Output the (X, Y) coordinate of the center of the cell containing the given text.  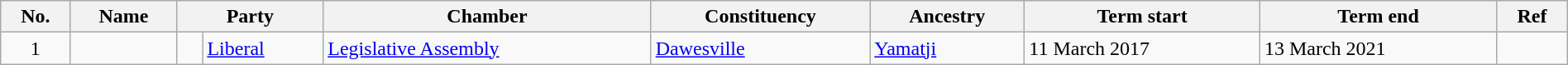
Ref (1532, 17)
1 (36, 48)
Party (250, 17)
Term start (1143, 17)
Constituency (761, 17)
Ancestry (948, 17)
Dawesville (761, 48)
Liberal (263, 48)
Name (124, 17)
11 March 2017 (1143, 48)
Legislative Assembly (487, 48)
Chamber (487, 17)
Yamatji (948, 48)
13 March 2021 (1378, 48)
Term end (1378, 17)
No. (36, 17)
